Capture the cell that displays the provided text and extract its (X, Y) central coordinate. 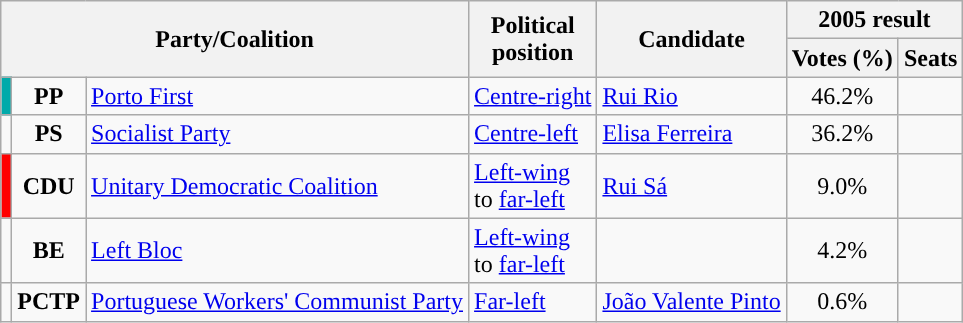
Party/Coalition (235, 39)
Politicalposition (533, 39)
Socialist Party (278, 134)
Left Bloc (278, 250)
Portuguese Workers' Communist Party (278, 302)
Centre-right (533, 96)
Porto First (278, 96)
BE (49, 250)
9.0% (842, 186)
4.2% (842, 250)
Rui Sá (692, 186)
Seats (930, 58)
0.6% (842, 302)
Rui Rio (692, 96)
Elisa Ferreira (692, 134)
36.2% (842, 134)
Candidate (692, 39)
PCTP (49, 302)
2005 result (874, 20)
João Valente Pinto (692, 302)
Votes (%) (842, 58)
Centre-left (533, 134)
46.2% (842, 96)
PS (49, 134)
PP (49, 96)
CDU (49, 186)
Unitary Democratic Coalition (278, 186)
Far-left (533, 302)
